Provide the [X, Y] coordinate of the cell's center where the given text is located.  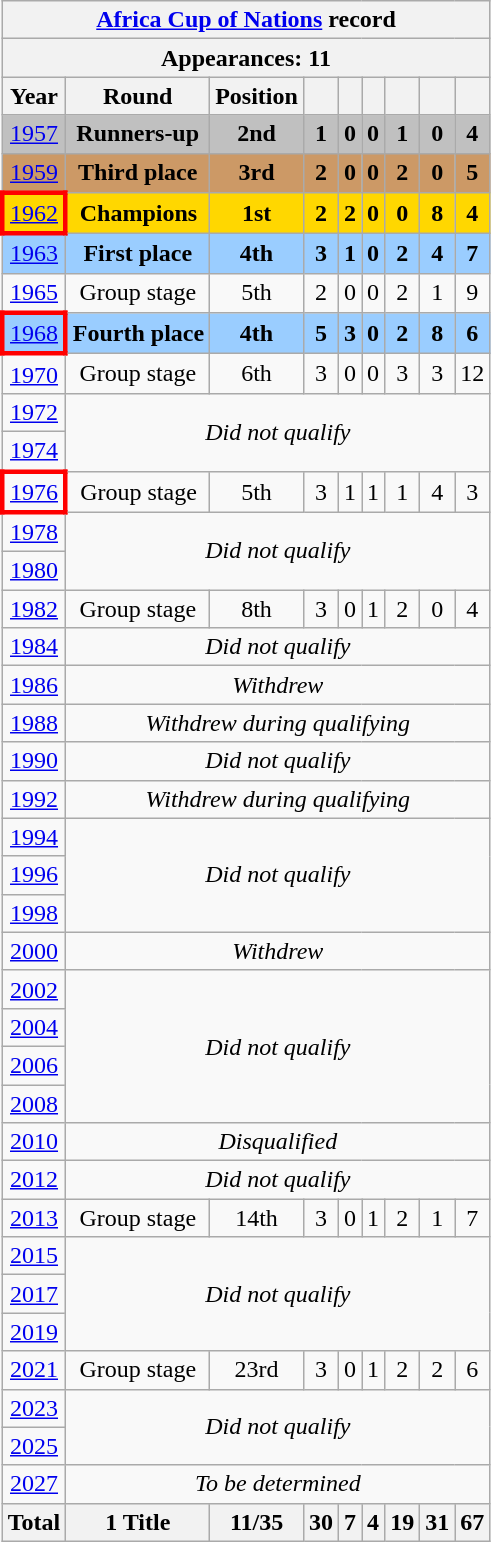
19 [402, 1522]
1962 [34, 214]
1982 [34, 609]
1994 [34, 837]
2002 [34, 989]
1972 [34, 412]
2025 [34, 1446]
6th [257, 374]
1963 [34, 254]
Fourth place [138, 334]
1996 [34, 875]
30 [320, 1522]
2019 [34, 1332]
Round [138, 96]
Africa Cup of Nations record [246, 20]
To be determined [278, 1484]
2023 [34, 1408]
2017 [34, 1294]
2008 [34, 1103]
1980 [34, 571]
2013 [34, 1218]
1970 [34, 374]
2004 [34, 1027]
8th [257, 609]
31 [438, 1522]
Position [257, 96]
2006 [34, 1065]
Runners-up [138, 134]
1998 [34, 913]
Appearances: 11 [246, 58]
1988 [34, 723]
1990 [34, 761]
Disqualified [278, 1142]
1959 [34, 173]
Year [34, 96]
2000 [34, 951]
1974 [34, 451]
1968 [34, 334]
1st [257, 214]
2021 [34, 1370]
Third place [138, 173]
Total [34, 1522]
1986 [34, 685]
1978 [34, 532]
1965 [34, 293]
2012 [34, 1180]
1984 [34, 647]
11/35 [257, 1522]
First place [138, 254]
2027 [34, 1484]
12 [472, 374]
67 [472, 1522]
3rd [257, 173]
23rd [257, 1370]
2nd [257, 134]
2015 [34, 1256]
1 Title [138, 1522]
2010 [34, 1142]
14th [257, 1218]
1976 [34, 492]
9 [472, 293]
1992 [34, 799]
1957 [34, 134]
Champions [138, 214]
